Locate the cell with the specified text and output its (x, y) center coordinate. 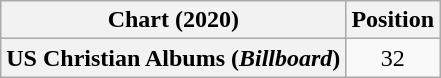
32 (393, 58)
Position (393, 20)
US Christian Albums (Billboard) (174, 58)
Chart (2020) (174, 20)
